For the text-containing cell, return its midpoint in [X, Y] coordinate format. 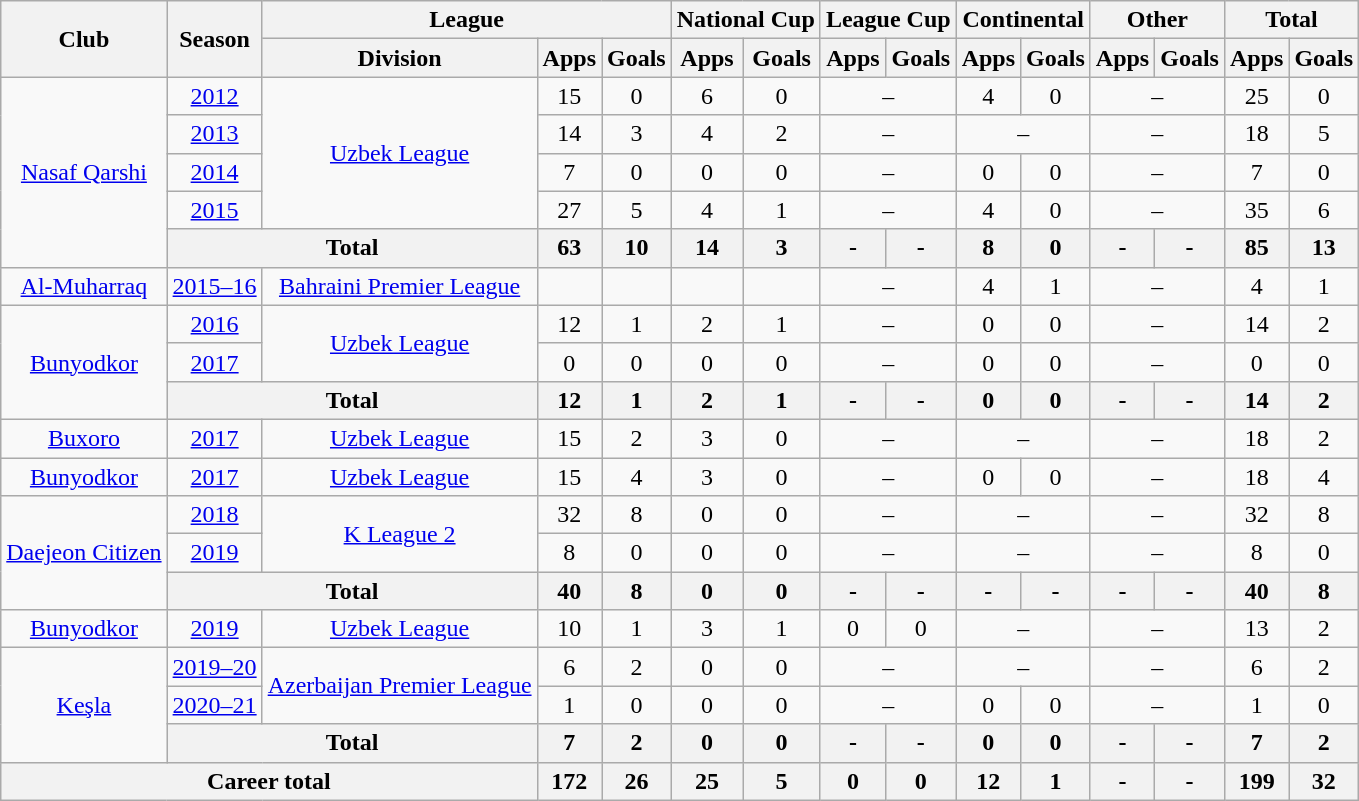
Keşla [84, 705]
League Cup [888, 20]
2012 [214, 96]
National Cup [746, 20]
27 [569, 210]
199 [1256, 781]
2019–20 [214, 667]
League [466, 20]
Nasaf Qarshi [84, 172]
2014 [214, 172]
2015 [214, 210]
Club [84, 39]
26 [637, 781]
2016 [214, 324]
Season [214, 39]
K League 2 [400, 534]
Azerbaijan Premier League [400, 686]
Other [1157, 20]
Daejeon Citizen [84, 553]
2018 [214, 515]
Bahraini Premier League [400, 286]
Division [400, 58]
Career total [269, 781]
63 [569, 248]
Buxoro [84, 438]
172 [569, 781]
35 [1256, 210]
Al-Muharraq [84, 286]
85 [1256, 248]
2015–16 [214, 286]
Continental [1023, 20]
2013 [214, 134]
2020–21 [214, 705]
